Locate the cell with the specified text and output its [x, y] center coordinate. 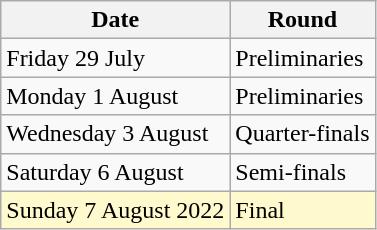
Monday 1 August [116, 96]
Date [116, 20]
Wednesday 3 August [116, 134]
Quarter-finals [302, 134]
Semi-finals [302, 172]
Final [302, 210]
Friday 29 July [116, 58]
Round [302, 20]
Sunday 7 August 2022 [116, 210]
Saturday 6 August [116, 172]
